From the cell containing the given text, extract its center point as [x, y] coordinate. 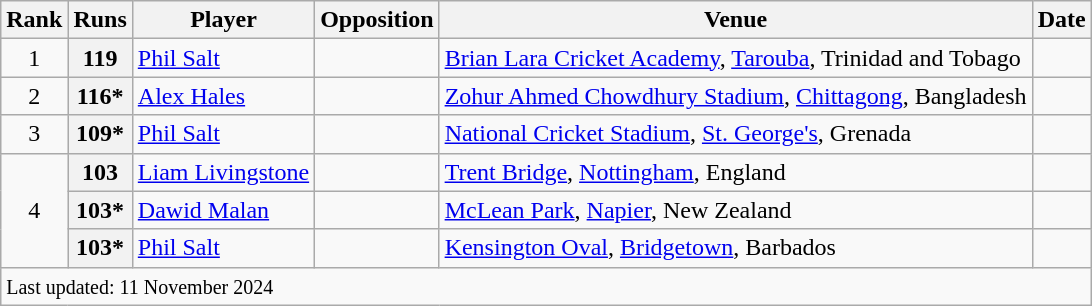
Zohur Ahmed Chowdhury Stadium, Chittagong, Bangladesh [736, 96]
Alex Hales [223, 96]
116* [100, 96]
Brian Lara Cricket Academy, Tarouba, Trinidad and Tobago [736, 58]
McLean Park, Napier, New Zealand [736, 210]
103 [100, 172]
Dawid Malan [223, 210]
Date [1062, 20]
Trent Bridge, Nottingham, England [736, 172]
Rank [34, 20]
109* [100, 134]
4 [34, 210]
Player [223, 20]
Runs [100, 20]
Kensington Oval, Bridgetown, Barbados [736, 248]
Venue [736, 20]
1 [34, 58]
Liam Livingstone [223, 172]
Opposition [377, 20]
119 [100, 58]
Last updated: 11 November 2024 [546, 286]
National Cricket Stadium, St. George's, Grenada [736, 134]
3 [34, 134]
2 [34, 96]
